Determine the [X, Y] coordinate at the center of the cell enclosing the given text.  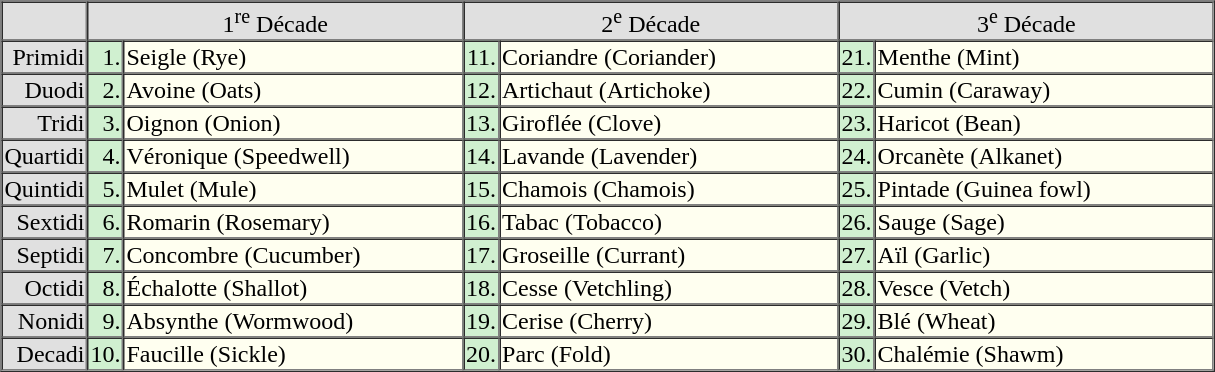
29. [857, 322]
Oignon (Onion) [294, 124]
Échalotte (Shallot) [294, 288]
Tabac (Tobacco) [669, 222]
Giroflée (Clove) [669, 124]
Cumin (Caraway) [1045, 90]
Menthe (Mint) [1045, 58]
1re Décade [276, 22]
Véronique (Speedwell) [294, 156]
10. [106, 354]
Mulet (Mule) [294, 190]
Groseille (Currant) [669, 256]
Tridi [45, 124]
3. [106, 124]
15. [481, 190]
2e Décade [651, 22]
Blé (Wheat) [1045, 322]
26. [857, 222]
8. [106, 288]
Concombre (Cucumber) [294, 256]
21. [857, 58]
Parc (Fold) [669, 354]
Octidi [45, 288]
17. [481, 256]
Duodi [45, 90]
11. [481, 58]
Avoine (Oats) [294, 90]
9. [106, 322]
16. [481, 222]
Artichaut (Artichoke) [669, 90]
4. [106, 156]
Quartidi [45, 156]
Coriandre (Coriander) [669, 58]
Pintade (Guinea fowl) [1045, 190]
Seigle (Rye) [294, 58]
12. [481, 90]
Absynthe (Wormwood) [294, 322]
Chalémie (Shawm) [1045, 354]
13. [481, 124]
14. [481, 156]
1. [106, 58]
Nonidi [45, 322]
24. [857, 156]
30. [857, 354]
Decadi [45, 354]
Sextidi [45, 222]
Sauge (Sage) [1045, 222]
Cerise (Cherry) [669, 322]
Chamois (Chamois) [669, 190]
Septidi [45, 256]
Faucille (Sickle) [294, 354]
Primidi [45, 58]
6. [106, 222]
Vesce (Vetch) [1045, 288]
2. [106, 90]
3e Décade [1027, 22]
7. [106, 256]
22. [857, 90]
5. [106, 190]
Lavande (Lavender) [669, 156]
18. [481, 288]
Aïl (Garlic) [1045, 256]
Romarin (Rosemary) [294, 222]
25. [857, 190]
23. [857, 124]
Quintidi [45, 190]
Haricot (Bean) [1045, 124]
Orcanète (Alkanet) [1045, 156]
28. [857, 288]
Cesse (Vetchling) [669, 288]
27. [857, 256]
19. [481, 322]
20. [481, 354]
